Provide the [X, Y] coordinate of the cell's center where the given text is located.  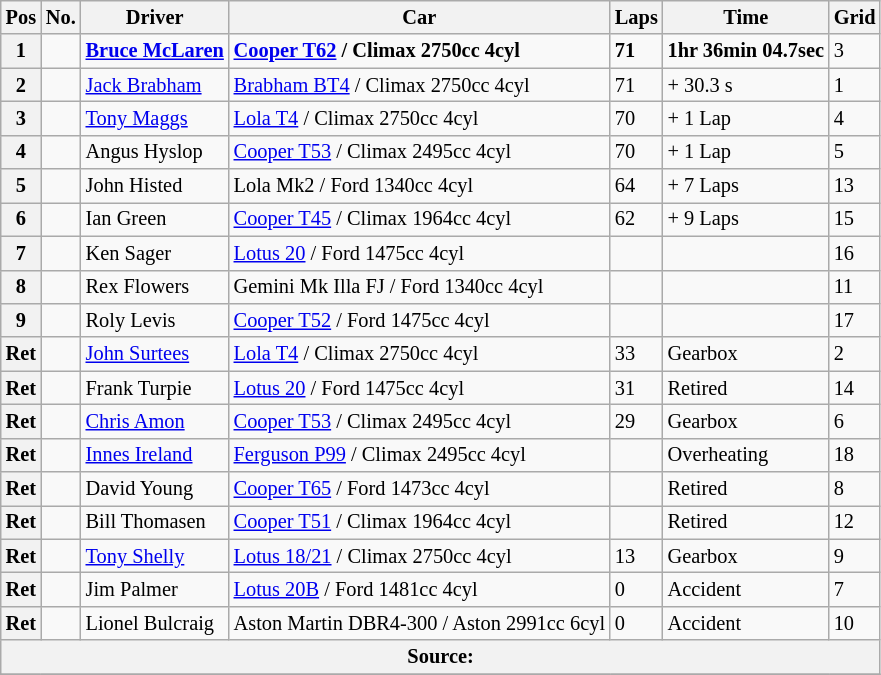
Laps [636, 17]
Source: [441, 657]
Chris Amon [155, 421]
Cooper T51 / Climax 1964cc 4cyl [420, 522]
33 [636, 354]
Gemini Mk Illa FJ / Ford 1340cc 4cyl [420, 287]
+ 9 Laps [746, 219]
Time [746, 17]
Cooper T52 / Ford 1475cc 4cyl [420, 320]
17 [855, 320]
31 [636, 388]
15 [855, 219]
No. [61, 17]
Bruce McLaren [155, 51]
10 [855, 623]
Lionel Bulcraig [155, 623]
Bill Thomasen [155, 522]
14 [855, 388]
Innes Ireland [155, 455]
Pos [21, 17]
John Histed [155, 186]
Roly Levis [155, 320]
Rex Flowers [155, 287]
Ken Sager [155, 253]
11 [855, 287]
18 [855, 455]
16 [855, 253]
Grid [855, 17]
Brabham BT4 / Climax 2750cc 4cyl [420, 85]
Jack Brabham [155, 85]
Lotus 20B / Ford 1481cc 4cyl [420, 589]
Angus Hyslop [155, 152]
Cooper T45 / Climax 1964cc 4cyl [420, 219]
1hr 36min 04.7sec [746, 51]
Tony Shelly [155, 556]
John Surtees [155, 354]
+ 7 Laps [746, 186]
Ian Green [155, 219]
Driver [155, 17]
Overheating [746, 455]
Tony Maggs [155, 118]
Cooper T65 / Ford 1473cc 4cyl [420, 489]
12 [855, 522]
Car [420, 17]
64 [636, 186]
Lola Mk2 / Ford 1340cc 4cyl [420, 186]
+ 30.3 s [746, 85]
Ferguson P99 / Climax 2495cc 4cyl [420, 455]
62 [636, 219]
Lotus 18/21 / Climax 2750cc 4cyl [420, 556]
Cooper T62 / Climax 2750cc 4cyl [420, 51]
Aston Martin DBR4-300 / Aston 2991cc 6cyl [420, 623]
29 [636, 421]
Jim Palmer [155, 589]
David Young [155, 489]
Frank Turpie [155, 388]
